Detect which cell encompasses the target text, then output its (X, Y) center coordinate. 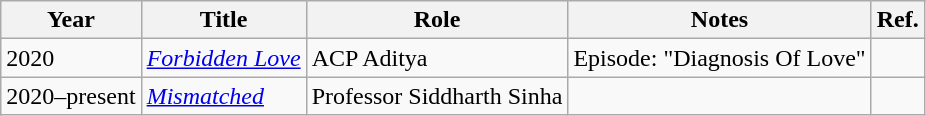
Professor Siddharth Sinha (437, 96)
Ref. (898, 20)
2020 (71, 58)
2020–present (71, 96)
Mismatched (224, 96)
ACP Aditya (437, 58)
Role (437, 20)
Forbidden Love (224, 58)
Episode: "Diagnosis Of Love" (720, 58)
Year (71, 20)
Notes (720, 20)
Title (224, 20)
